Extract the (x, y) coordinate from the center of the cell holding the provided text.  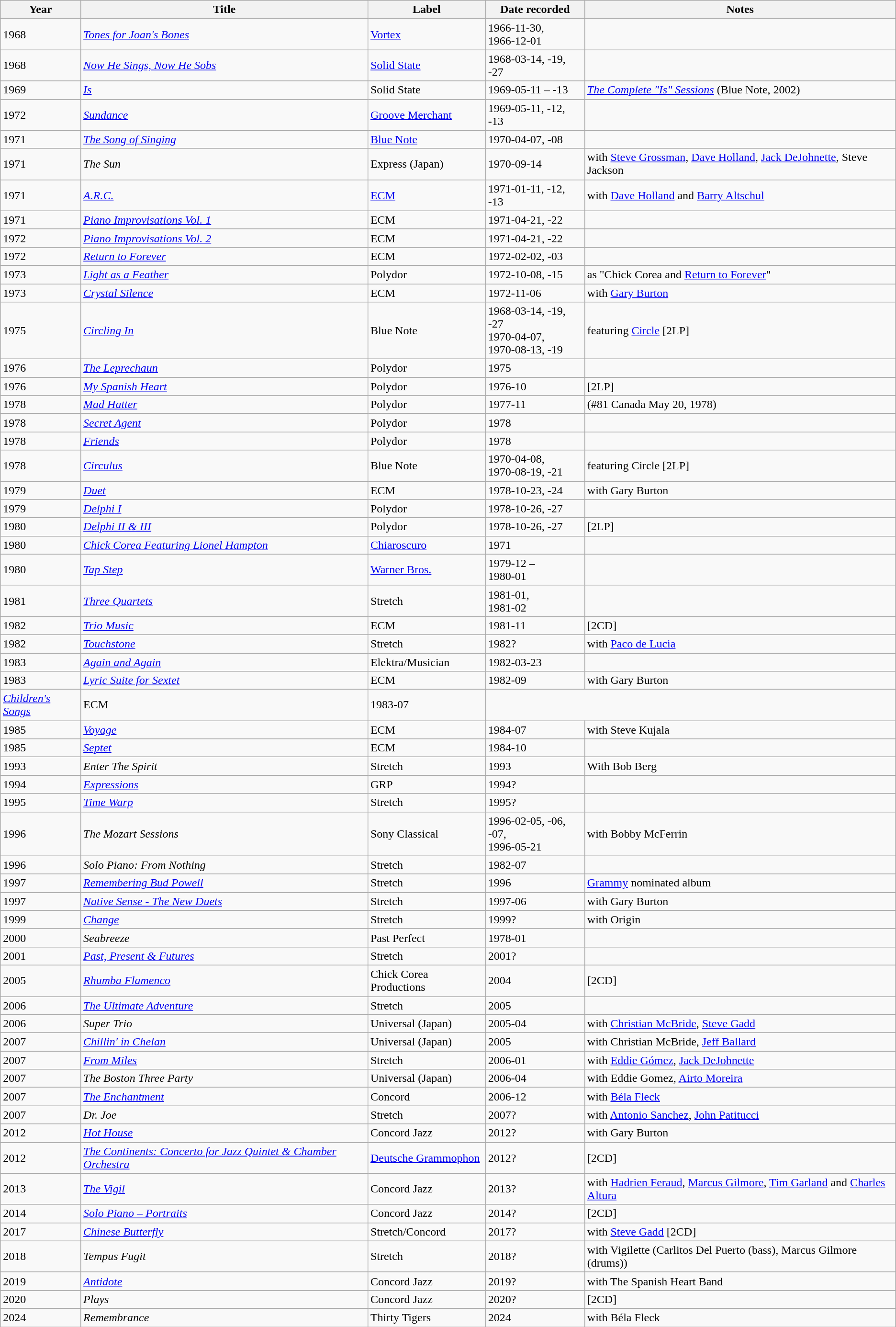
1979-12 – 1980-01 (535, 570)
with Paco de Lucia (740, 644)
2017? (535, 1232)
Again and Again (224, 662)
1996-02-05, -06, -07, 1996-05-21 (535, 834)
1999 (41, 919)
The Complete "Is" Sessions (Blue Note, 2002) (740, 90)
2020 (41, 1299)
The Continents: Concerto for Jazz Quintet & Chamber Orchestra (224, 1158)
1994 (41, 784)
1972-02-02, -03 (535, 256)
Grammy nominated album (740, 883)
Rhumba Flamenco (224, 981)
Super Trio (224, 1024)
Dr. Joe (224, 1115)
1984-10 (535, 748)
Chillin' in Chelan (224, 1042)
The Leprechaun (224, 368)
Chiaroscuro (426, 545)
The Enchantment (224, 1097)
1982-09 (535, 681)
Notes (740, 10)
1999? (535, 919)
1978-01 (535, 938)
Trio Music (224, 625)
1995 (41, 803)
Stretch/Concord (426, 1232)
2006-12 (535, 1097)
2018? (535, 1257)
1981-11 (535, 625)
with Eddie Gomez, Airto Moreira (740, 1078)
My Spanish Heart (224, 386)
Past, Present & Futures (224, 956)
1983-07 (426, 705)
with Bobby McFerrin (740, 834)
Date recorded (535, 10)
1982-03-23 (535, 662)
GRP (426, 784)
Vortex (426, 34)
Tones for Joan's Bones (224, 34)
2014? (535, 1214)
1970-04-08, 1970-08-19, -21 (535, 465)
Antidote (224, 1281)
Voyage (224, 730)
1970-04-07, -08 (535, 139)
Delphi I (224, 509)
Friends (224, 441)
Groove Merchant (426, 115)
Piano Improvisations Vol. 1 (224, 220)
with Hadrien Feraud, Marcus Gilmore, Tim Garland and Charles Altura (740, 1189)
1966-11-30, 1966-12-01 (535, 34)
Change (224, 919)
with Christian McBride, Jeff Ballard (740, 1042)
1977-11 (535, 405)
2006-01 (535, 1060)
Solo Piano – Portraits (224, 1214)
2005-04 (535, 1024)
Express (Japan) (426, 164)
1982? (535, 644)
The Ultimate Adventure (224, 1005)
Expressions (224, 784)
Mad Hatter (224, 405)
with Antonio Sanchez, John Patitucci (740, 1115)
Remembrance (224, 1317)
Circling In (224, 330)
Piano Improvisations Vol. 2 (224, 238)
2014 (41, 1214)
with Steve Kujala (740, 730)
with Christian McBride, Steve Gadd (740, 1024)
Label (426, 10)
2017 (41, 1232)
The Sun (224, 164)
2001 (41, 956)
Children's Songs (41, 705)
Now He Sings, Now He Sobs (224, 65)
1969-05-11, -12, -13 (535, 115)
Delphi II & III (224, 527)
1969-05-11 – -13 (535, 90)
2013 (41, 1189)
Sundance (224, 115)
1981 (41, 601)
2000 (41, 938)
Crystal Silence (224, 293)
2004 (535, 981)
Duet (224, 490)
Secret Agent (224, 423)
Remembering Bud Powell (224, 883)
as "Chick Corea and Return to Forever" (740, 274)
Chick Corea Productions (426, 981)
Tap Step (224, 570)
Title (224, 10)
Native Sense - The New Duets (224, 901)
1969 (41, 90)
with Steve Gadd [2CD] (740, 1232)
1972-10-08, -15 (535, 274)
1978-10-23, -24 (535, 490)
1997-06 (535, 901)
Lyric Suite for Sextet (224, 681)
Seabreeze (224, 938)
2019 (41, 1281)
From Miles (224, 1060)
1971-01-11, -12, -13 (535, 195)
1995? (535, 803)
with Dave Holland and Barry Altschul (740, 195)
The Song of Singing (224, 139)
Touchstone (224, 644)
2018 (41, 1257)
A.R.C. (224, 195)
1976-10 (535, 386)
Elektra/Musician (426, 662)
1994? (535, 784)
1981-01, 1981-02 (535, 601)
Circulus (224, 465)
Year (41, 10)
Concord (426, 1097)
1984-07 (535, 730)
Chick Corea Featuring Lionel Hampton (224, 545)
Return to Forever (224, 256)
(#81 Canada May 20, 1978) (740, 405)
1972-11-06 (535, 293)
with The Spanish Heart Band (740, 1281)
with Vigilette (Carlitos Del Puerto (bass), Marcus Gilmore (drums)) (740, 1257)
The Vigil (224, 1189)
Deutsche Grammophon (426, 1158)
The Mozart Sessions (224, 834)
2001? (535, 956)
The Boston Three Party (224, 1078)
Warner Bros. (426, 570)
2006-04 (535, 1078)
Plays (224, 1299)
2020? (535, 1299)
Solo Piano: From Nothing (224, 865)
Chinese Butterfly (224, 1232)
2007? (535, 1115)
2013? (535, 1189)
Tempus Fugit (224, 1257)
Hot House (224, 1133)
1968-03-14, -19, -27 (535, 65)
with Origin (740, 919)
with Steve Grossman, Dave Holland, Jack DeJohnette, Steve Jackson (740, 164)
Three Quartets (224, 601)
1970-09-14 (535, 164)
1968-03-14, -19, -271970-04-07, 1970-08-13, -19 (535, 330)
with Eddie Gómez, Jack DeJohnette (740, 1060)
With Bob Berg (740, 766)
1982-07 (535, 865)
Enter The Spirit (224, 766)
Light as a Feather (224, 274)
Time Warp (224, 803)
Septet (224, 748)
Is (224, 90)
Sony Classical (426, 834)
Past Perfect (426, 938)
2019? (535, 1281)
Thirty Tigers (426, 1317)
